Find where the given text appears and provide that cell's center as (X, Y) coordinate. 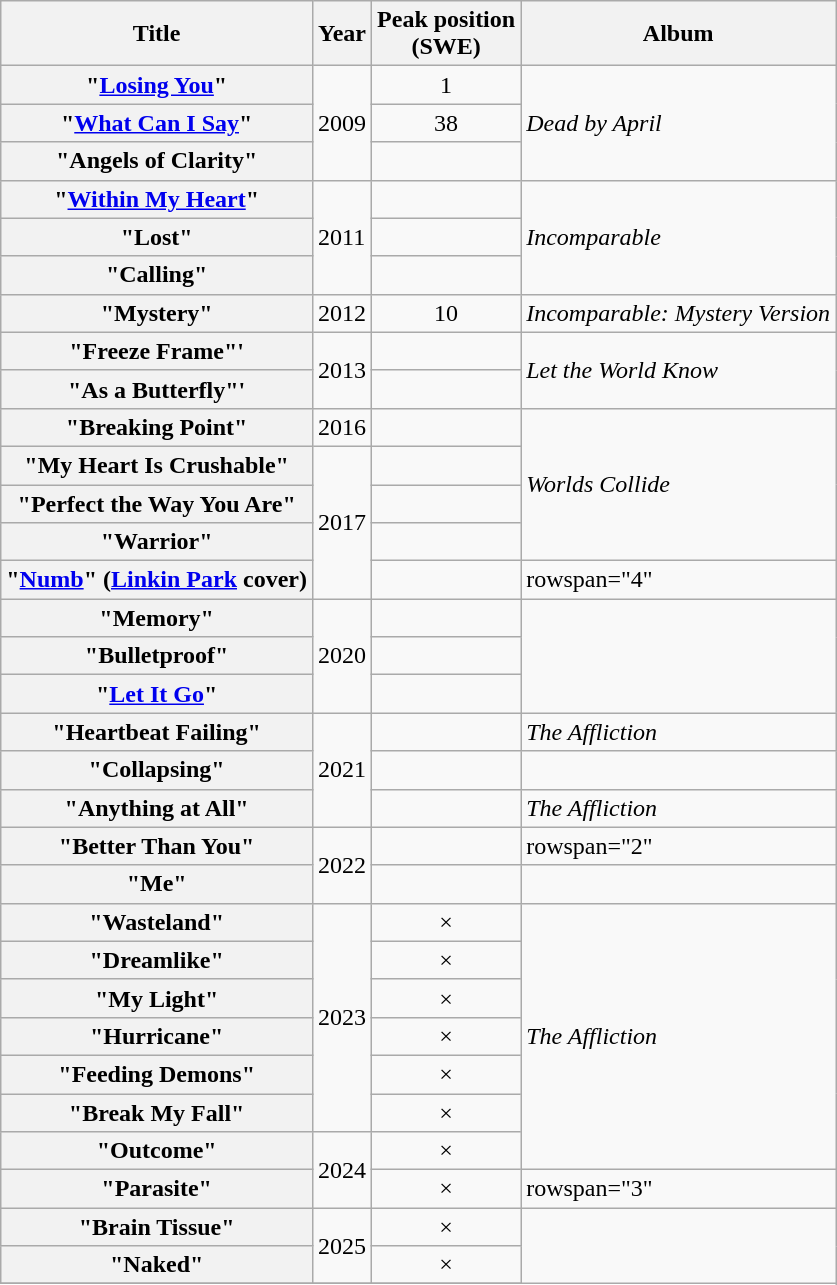
2013 (342, 370)
Worlds Collide (678, 484)
"Heartbeat Failing" (157, 732)
2017 (342, 522)
"Collapsing" (157, 770)
"Bulletproof" (157, 656)
2011 (342, 237)
Dead by April (678, 123)
"Dreamlike" (157, 960)
"Mystery" (157, 313)
Title (157, 34)
"Breaking Point" (157, 427)
2012 (342, 313)
2024 (342, 1170)
"Brain Tissue" (157, 1227)
"Me" (157, 884)
10 (446, 313)
1 (446, 85)
"Let It Go" (157, 694)
"As a Butterfly"' (157, 389)
"Warrior" (157, 542)
"Anything at All" (157, 808)
2016 (342, 427)
Year (342, 34)
"My Light" (157, 998)
"Hurricane" (157, 1036)
Album (678, 34)
38 (446, 123)
2023 (342, 1017)
"Within My Heart" (157, 199)
"Outcome" (157, 1151)
"Perfect the Way You Are" (157, 503)
2025 (342, 1246)
rowspan="2" (678, 846)
"What Can I Say" (157, 123)
Peak position (SWE) (446, 34)
"Lost" (157, 237)
"Parasite" (157, 1189)
"Naked" (157, 1265)
2020 (342, 656)
"Numb" (Linkin Park cover) (157, 580)
"Losing You" (157, 85)
"Feeding Demons" (157, 1074)
"Angels of Clarity" (157, 161)
rowspan="4" (678, 580)
2009 (342, 123)
"My Heart Is Crushable" (157, 465)
"Wasteland" (157, 922)
rowspan="3" (678, 1189)
"Memory" (157, 618)
Incomparable: Mystery Version (678, 313)
Let the World Know (678, 370)
"Break My Fall" (157, 1113)
"Better Than You" (157, 846)
Incomparable (678, 237)
2021 (342, 770)
"Freeze Frame"' (157, 351)
2022 (342, 865)
"Calling" (157, 275)
